Capture the cell that displays the provided text and extract its [x, y] central coordinate. 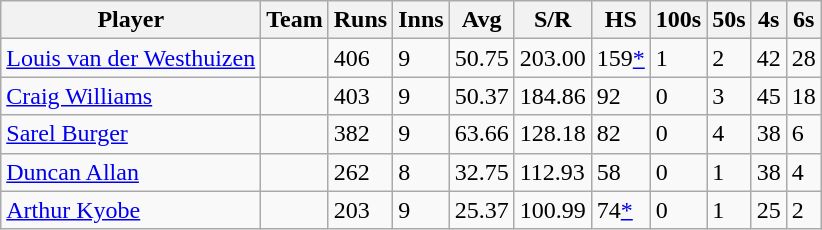
100.99 [552, 210]
6 [804, 134]
74* [620, 210]
Runs [360, 20]
50.37 [482, 96]
58 [620, 172]
28 [804, 58]
42 [768, 58]
4s [768, 20]
25 [768, 210]
406 [360, 58]
6s [804, 20]
8 [421, 172]
128.18 [552, 134]
3 [729, 96]
Duncan Allan [131, 172]
50.75 [482, 58]
Louis van der Westhuizen [131, 58]
184.86 [552, 96]
18 [804, 96]
Avg [482, 20]
382 [360, 134]
Team [295, 20]
50s [729, 20]
82 [620, 134]
112.93 [552, 172]
Arthur Kyobe [131, 210]
S/R [552, 20]
Inns [421, 20]
32.75 [482, 172]
403 [360, 96]
Craig Williams [131, 96]
45 [768, 96]
159* [620, 58]
25.37 [482, 210]
Sarel Burger [131, 134]
HS [620, 20]
203.00 [552, 58]
203 [360, 210]
262 [360, 172]
63.66 [482, 134]
100s [678, 20]
92 [620, 96]
Player [131, 20]
